Search for the cell housing the specified text and yield its (X, Y) center coordinate. 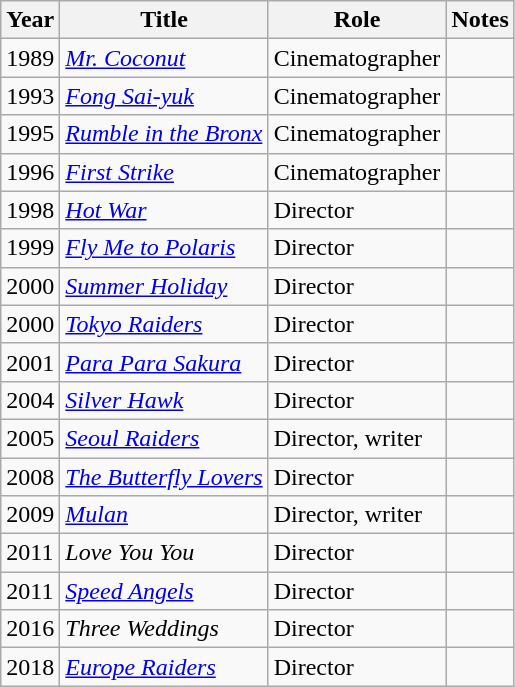
Europe Raiders (164, 667)
Rumble in the Bronx (164, 134)
Role (357, 20)
2008 (30, 477)
1989 (30, 58)
1998 (30, 210)
Speed Angels (164, 591)
1996 (30, 172)
2018 (30, 667)
Mr. Coconut (164, 58)
2016 (30, 629)
Love You You (164, 553)
Notes (480, 20)
Year (30, 20)
Para Para Sakura (164, 362)
1995 (30, 134)
Fly Me to Polaris (164, 248)
Tokyo Raiders (164, 324)
Seoul Raiders (164, 438)
2009 (30, 515)
Hot War (164, 210)
2005 (30, 438)
1993 (30, 96)
Three Weddings (164, 629)
2004 (30, 400)
Silver Hawk (164, 400)
Fong Sai-yuk (164, 96)
Title (164, 20)
The Butterfly Lovers (164, 477)
Summer Holiday (164, 286)
2001 (30, 362)
Mulan (164, 515)
1999 (30, 248)
First Strike (164, 172)
